Return the [x, y] coordinate for the center point of the cell that contains the specified text.  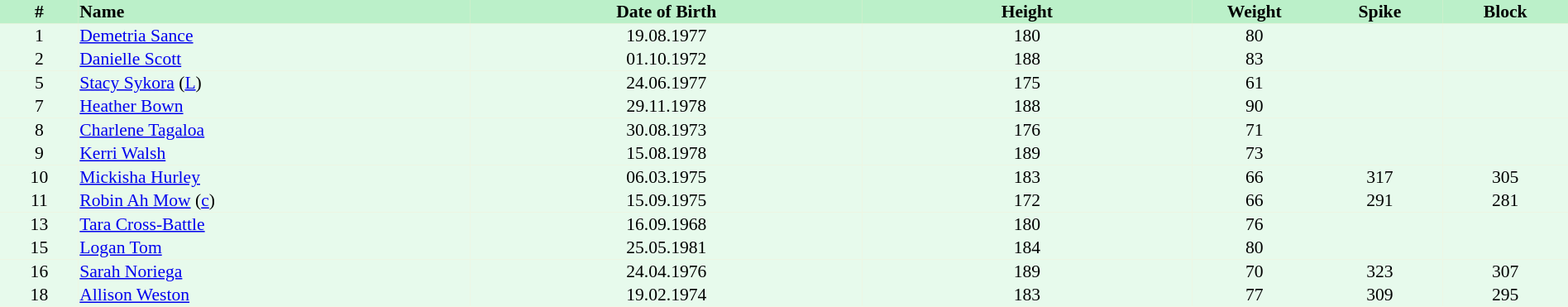
Heather Bown [275, 106]
172 [1027, 200]
Height [1027, 12]
305 [1505, 177]
Name [275, 12]
90 [1255, 106]
11 [40, 200]
18 [40, 295]
16.09.1968 [667, 223]
19.08.1977 [667, 35]
Date of Birth [667, 12]
# [40, 12]
309 [1380, 295]
Robin Ah Mow (c) [275, 200]
61 [1255, 83]
13 [40, 223]
7 [40, 106]
06.03.1975 [667, 177]
307 [1505, 271]
10 [40, 177]
83 [1255, 59]
281 [1505, 200]
70 [1255, 271]
73 [1255, 153]
295 [1505, 295]
Weight [1255, 12]
Mickisha Hurley [275, 177]
24.06.1977 [667, 83]
Kerri Walsh [275, 153]
71 [1255, 129]
Charlene Tagaloa [275, 129]
Demetria Sance [275, 35]
Allison Weston [275, 295]
30.08.1973 [667, 129]
01.10.1972 [667, 59]
176 [1027, 129]
19.02.1974 [667, 295]
77 [1255, 295]
317 [1380, 177]
184 [1027, 247]
25.05.1981 [667, 247]
Stacy Sykora (L) [275, 83]
1 [40, 35]
Spike [1380, 12]
Danielle Scott [275, 59]
8 [40, 129]
Logan Tom [275, 247]
15.09.1975 [667, 200]
9 [40, 153]
323 [1380, 271]
15.08.1978 [667, 153]
Tara Cross-Battle [275, 223]
29.11.1978 [667, 106]
24.04.1976 [667, 271]
5 [40, 83]
2 [40, 59]
Block [1505, 12]
175 [1027, 83]
Sarah Noriega [275, 271]
291 [1380, 200]
76 [1255, 223]
16 [40, 271]
15 [40, 247]
